Find where the given text appears and provide that cell's center as (X, Y) coordinate. 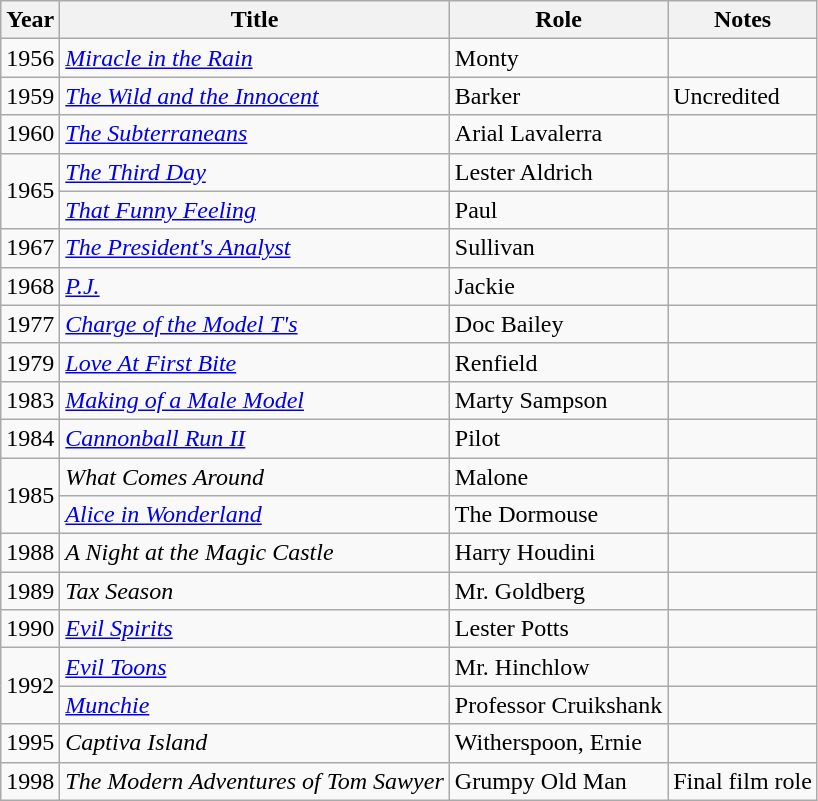
A Night at the Magic Castle (254, 553)
The Subterraneans (254, 134)
Witherspoon, Ernie (558, 743)
That Funny Feeling (254, 210)
The Third Day (254, 172)
Notes (743, 20)
Harry Houdini (558, 553)
Year (30, 20)
Role (558, 20)
Paul (558, 210)
Evil Spirits (254, 629)
Lester Aldrich (558, 172)
Lester Potts (558, 629)
1968 (30, 286)
Professor Cruikshank (558, 705)
1984 (30, 438)
Charge of the Model T's (254, 324)
Final film role (743, 781)
1988 (30, 553)
Alice in Wonderland (254, 515)
Miracle in the Rain (254, 58)
1956 (30, 58)
Love At First Bite (254, 362)
1983 (30, 400)
Doc Bailey (558, 324)
Uncredited (743, 96)
The Wild and the Innocent (254, 96)
1985 (30, 496)
Monty (558, 58)
Munchie (254, 705)
Cannonball Run II (254, 438)
Renfield (558, 362)
Arial Lavalerra (558, 134)
The Modern Adventures of Tom Sawyer (254, 781)
What Comes Around (254, 477)
Tax Season (254, 591)
1977 (30, 324)
1960 (30, 134)
1992 (30, 686)
Malone (558, 477)
1998 (30, 781)
1979 (30, 362)
Sullivan (558, 248)
Jackie (558, 286)
1995 (30, 743)
Making of a Male Model (254, 400)
1990 (30, 629)
Pilot (558, 438)
Evil Toons (254, 667)
P.J. (254, 286)
1967 (30, 248)
Mr. Hinchlow (558, 667)
Grumpy Old Man (558, 781)
1959 (30, 96)
Marty Sampson (558, 400)
The Dormouse (558, 515)
1989 (30, 591)
Mr. Goldberg (558, 591)
Barker (558, 96)
Captiva Island (254, 743)
1965 (30, 191)
Title (254, 20)
The President's Analyst (254, 248)
